From the cell containing the given text, extract its center point as (x, y) coordinate. 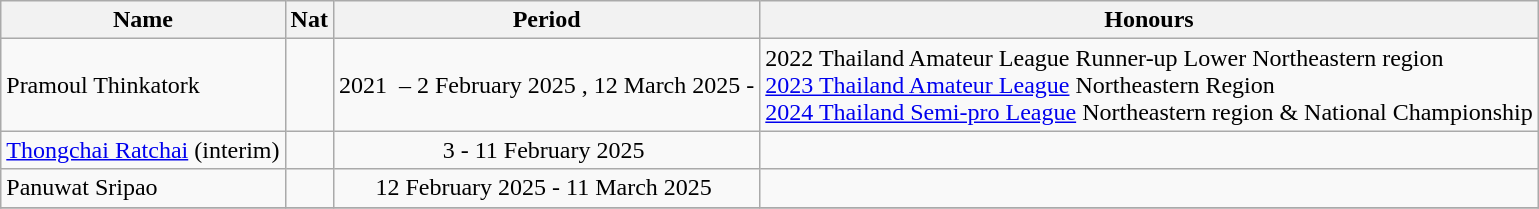
Honours (1149, 20)
2021 – 2 February 2025 , 12 March 2025 - (546, 85)
12 February 2025 - 11 March 2025 (546, 188)
Period (546, 20)
Panuwat Sripao (143, 188)
Name (143, 20)
Nat (309, 20)
Thongchai Ratchai (interim) (143, 150)
3 - 11 February 2025 (546, 150)
Pramoul Thinkatork (143, 85)
